Find where the given text appears and provide that cell's center as (x, y) coordinate. 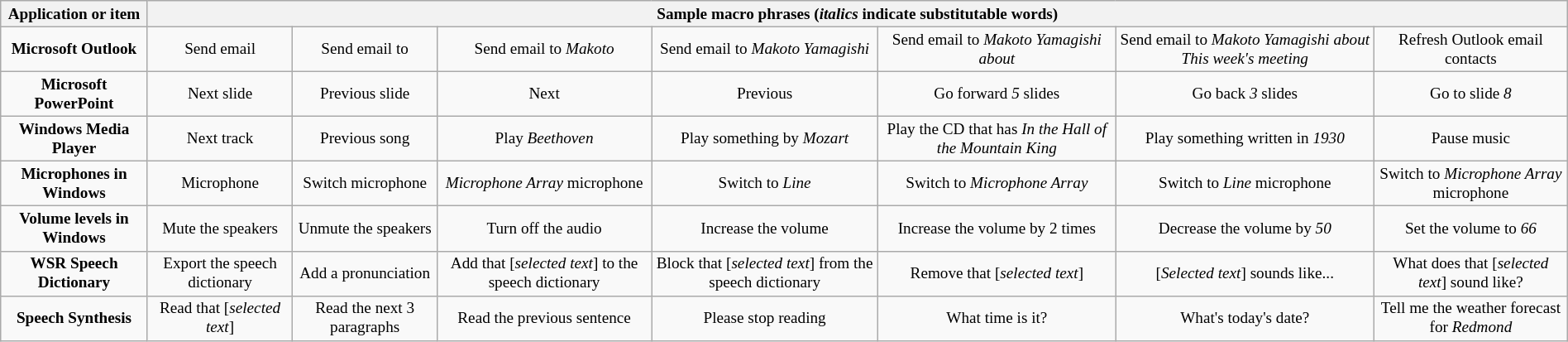
Application or item (74, 14)
WSR Speech Dictionary (74, 273)
Microsoft Outlook (74, 49)
Remove that [selected text] (997, 273)
Go forward 5 slides (997, 94)
Switch to Line (765, 184)
Send email to Makoto (544, 49)
Unmute the speakers (366, 229)
Send email to (366, 49)
Go back 3 slides (1245, 94)
Send email (220, 49)
What's today's date? (1245, 318)
Please stop reading (765, 318)
What time is it? (997, 318)
Switch microphone (366, 184)
Send email to Makoto Yamagishi about This week's meeting (1245, 49)
Read that [selected text] (220, 318)
Windows Media Player (74, 138)
Read the next 3 paragraphs (366, 318)
Switch to Microphone Array (997, 184)
Microphone (220, 184)
Microphone Array microphone (544, 184)
Switch to Line microphone (1245, 184)
Play the CD that has In the Hall of the Mountain King (997, 138)
Export the speech dictionary (220, 273)
Mute the speakers (220, 229)
Add a pronunciation (366, 273)
Previous (765, 94)
[Selected text] sounds like... (1245, 273)
Next track (220, 138)
Refresh Outlook email contacts (1471, 49)
Speech Synthesis (74, 318)
Previous song (366, 138)
Microsoft PowerPoint (74, 94)
Next (544, 94)
Increase the volume by 2 times (997, 229)
Tell me the weather forecast for Redmond (1471, 318)
Switch to Microphone Array microphone (1471, 184)
Send email to Makoto Yamagishi (765, 49)
Next slide (220, 94)
Volume levels in Windows (74, 229)
Sample macro phrases (italics indicate substitutable words) (857, 14)
Microphones in Windows (74, 184)
Play something by Mozart (765, 138)
Play something written in 1930 (1245, 138)
Play Beethoven (544, 138)
Increase the volume (765, 229)
Go to slide 8 (1471, 94)
Add that [selected text] to the speech dictionary (544, 273)
Turn off the audio (544, 229)
Set the volume to 66 (1471, 229)
Read the previous sentence (544, 318)
Previous slide (366, 94)
What does that [selected text] sound like? (1471, 273)
Pause music (1471, 138)
Block that [selected text] from the speech dictionary (765, 273)
Decrease the volume by 50 (1245, 229)
Send email to Makoto Yamagishi about (997, 49)
